Capture the cell that displays the provided text and extract its [X, Y] central coordinate. 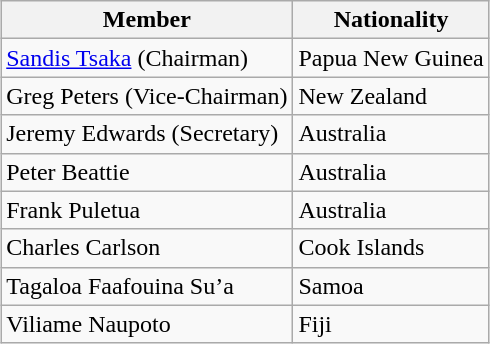
Sandis Tsaka (Chairman) [147, 58]
Member [147, 20]
Viliame Naupoto [147, 324]
Tagaloa Faafouina Su’a [147, 286]
Papua New Guinea [391, 58]
Nationality [391, 20]
Cook Islands [391, 248]
Charles Carlson [147, 248]
Peter Beattie [147, 172]
Jeremy Edwards (Secretary) [147, 134]
Samoa [391, 286]
Greg Peters (Vice-Chairman) [147, 96]
Fiji [391, 324]
New Zealand [391, 96]
Frank Puletua [147, 210]
